Identify which cell holds the provided text, then report its (X, Y) central coordinate. 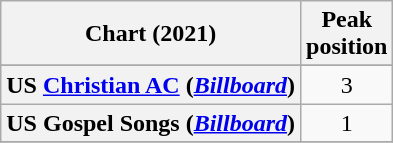
Peakposition (347, 34)
3 (347, 85)
Chart (2021) (151, 34)
US Gospel Songs (Billboard) (151, 123)
1 (347, 123)
US Christian AC (Billboard) (151, 85)
